Detect which cell encompasses the target text, then output its (X, Y) center coordinate. 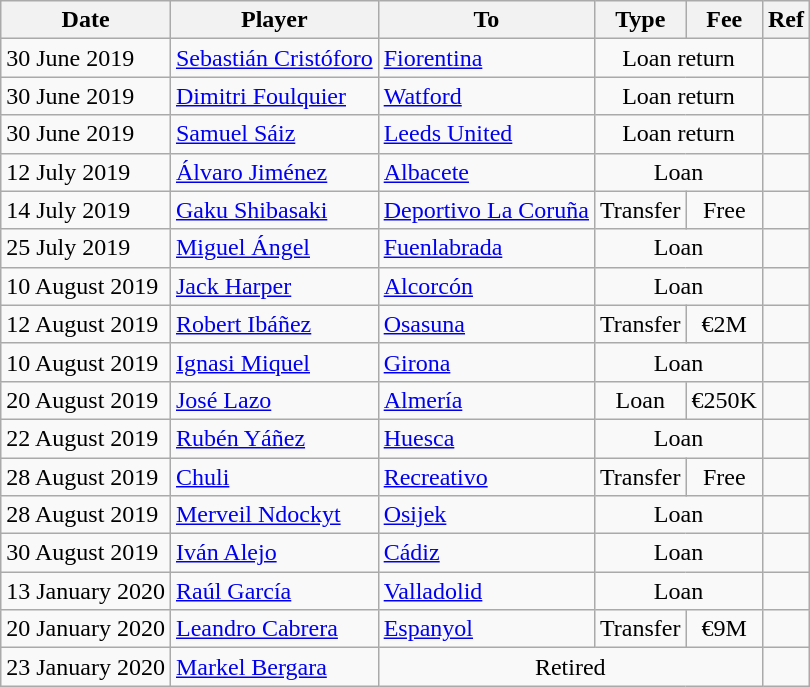
Alcorcón (486, 286)
Deportivo La Coruña (486, 210)
22 August 2019 (86, 438)
Espanyol (486, 629)
Huesca (486, 438)
€2M (724, 324)
Raúl García (274, 591)
Leandro Cabrera (274, 629)
12 July 2019 (86, 172)
25 July 2019 (86, 248)
Jack Harper (274, 286)
Robert Ibáñez (274, 324)
Leeds United (486, 134)
Player (274, 20)
12 August 2019 (86, 324)
Markel Bergara (274, 667)
Fee (724, 20)
Osijek (486, 515)
Gaku Shibasaki (274, 210)
Chuli (274, 477)
Dimitri Foulquier (274, 96)
Type (641, 20)
20 January 2020 (86, 629)
José Lazo (274, 400)
Cádiz (486, 553)
Álvaro Jiménez (274, 172)
Retired (570, 667)
Rubén Yáñez (274, 438)
Merveil Ndockyt (274, 515)
23 January 2020 (86, 667)
Fuenlabrada (486, 248)
Miguel Ángel (274, 248)
Sebastián Cristóforo (274, 58)
13 January 2020 (86, 591)
Samuel Sáiz (274, 134)
Fiorentina (486, 58)
Ignasi Miquel (274, 362)
Iván Alejo (274, 553)
Almería (486, 400)
Date (86, 20)
Watford (486, 96)
14 July 2019 (86, 210)
Recreativo (486, 477)
Osasuna (486, 324)
€250K (724, 400)
Albacete (486, 172)
Ref (786, 20)
To (486, 20)
Girona (486, 362)
€9M (724, 629)
Valladolid (486, 591)
30 August 2019 (86, 553)
20 August 2019 (86, 400)
